Return [X, Y] of the center of cell containing provided text 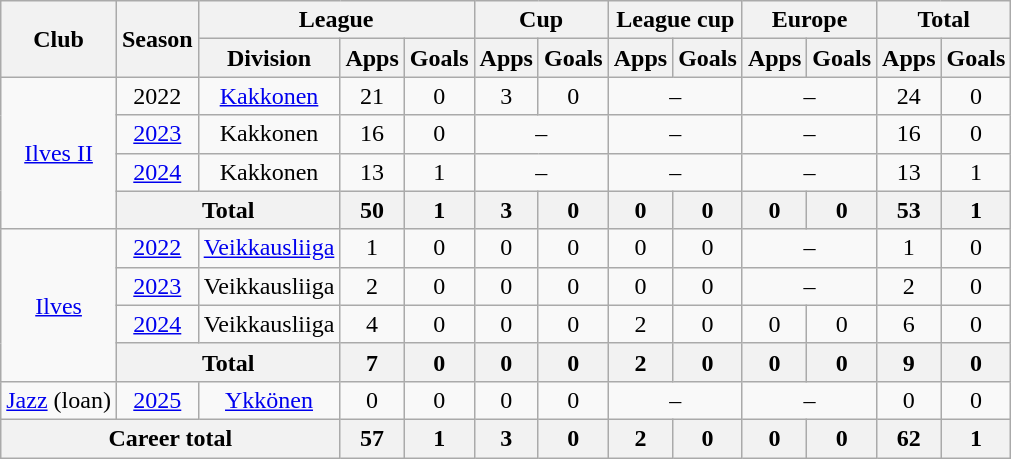
6 [909, 324]
24 [909, 96]
Division [269, 58]
Ilves [59, 305]
62 [909, 438]
21 [372, 96]
League cup [675, 20]
Season [157, 39]
57 [372, 438]
50 [372, 210]
2025 [157, 400]
Club [59, 39]
4 [372, 324]
53 [909, 210]
Jazz (loan) [59, 400]
Ilves II [59, 153]
Cup [541, 20]
Europe [809, 20]
9 [909, 362]
Ykkönen [269, 400]
7 [372, 362]
Career total [170, 438]
League [336, 20]
